Determine the [x, y] coordinate at the center of the cell enclosing the given text.  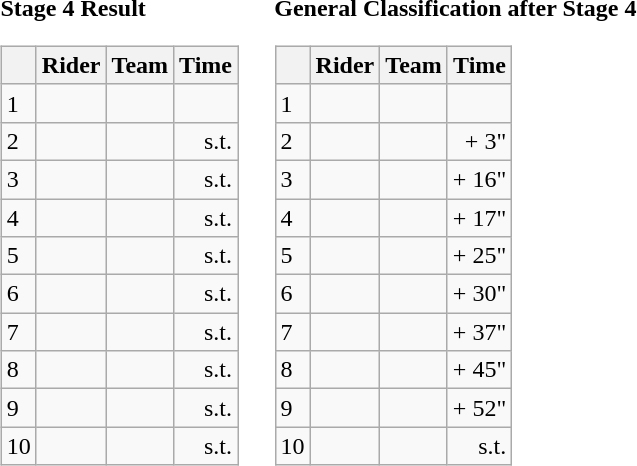
+ 3" [479, 141]
+ 16" [479, 179]
+ 45" [479, 370]
+ 30" [479, 294]
+ 25" [479, 256]
+ 37" [479, 332]
+ 17" [479, 217]
+ 52" [479, 408]
